Detect which cell encompasses the target text, then output its [X, Y] center coordinate. 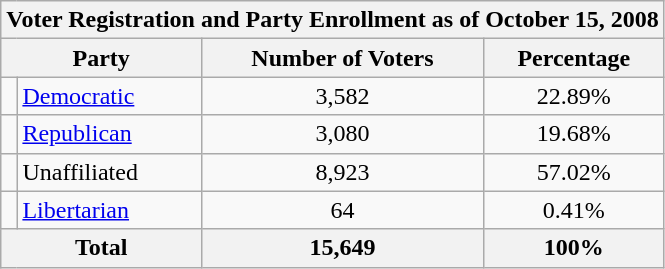
Percentage [574, 58]
3,582 [343, 96]
57.02% [574, 172]
Voter Registration and Party Enrollment as of October 15, 2008 [332, 20]
19.68% [574, 134]
Democratic [110, 96]
Number of Voters [343, 58]
64 [343, 210]
8,923 [343, 172]
Republican [110, 134]
15,649 [343, 248]
22.89% [574, 96]
100% [574, 248]
3,080 [343, 134]
Total [102, 248]
Unaffiliated [110, 172]
Libertarian [110, 210]
Party [102, 58]
0.41% [574, 210]
